Capture the cell that displays the provided text and extract its [x, y] central coordinate. 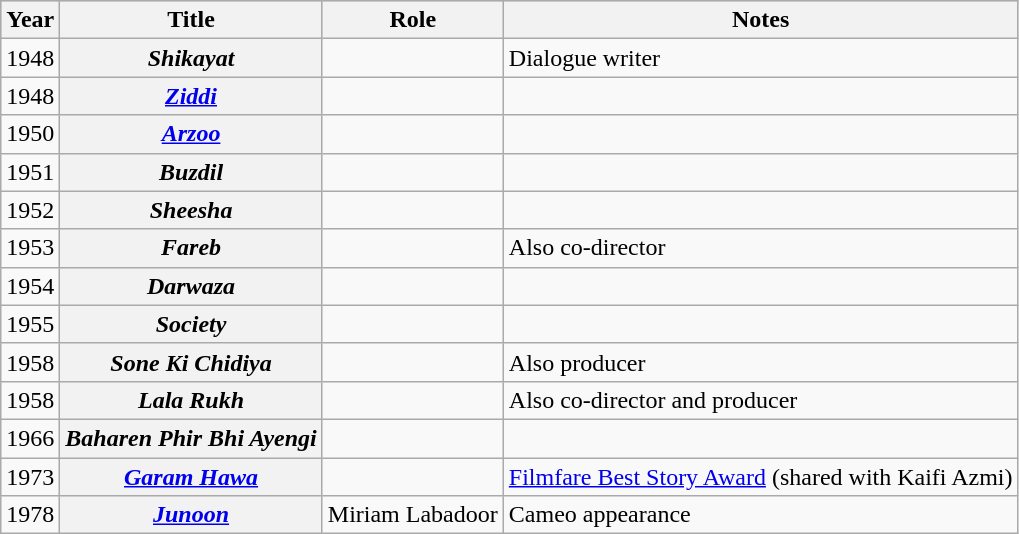
Garam Hawa [191, 477]
Darwaza [191, 286]
Ziddi [191, 96]
1966 [30, 438]
1954 [30, 286]
Society [191, 324]
Baharen Phir Bhi Ayengi [191, 438]
Junoon [191, 515]
Miriam Labadoor [412, 515]
Lala Rukh [191, 400]
Fareb [191, 248]
Also co-director [760, 248]
1952 [30, 210]
Also producer [760, 362]
1978 [30, 515]
Role [412, 20]
Arzoo [191, 134]
Also co-director and producer [760, 400]
1973 [30, 477]
Shikayat [191, 58]
Dialogue writer [760, 58]
Sheesha [191, 210]
1951 [30, 172]
Sone Ki Chidiya [191, 362]
Cameo appearance [760, 515]
1950 [30, 134]
1955 [30, 324]
Year [30, 20]
Notes [760, 20]
Title [191, 20]
Filmfare Best Story Award (shared with Kaifi Azmi) [760, 477]
1953 [30, 248]
Buzdil [191, 172]
